Provide the [X, Y] coordinate of the cell's center where the given text is located.  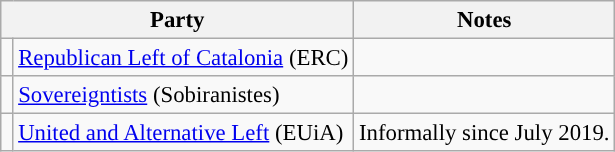
Sovereigntists (Sobiranistes) [184, 95]
Party [178, 20]
Republican Left of Catalonia (ERC) [184, 58]
United and Alternative Left (EUiA) [184, 133]
Notes [484, 20]
Informally since July 2019. [484, 133]
